Determine the (X, Y) coordinate at the center of the cell enclosing the given text.  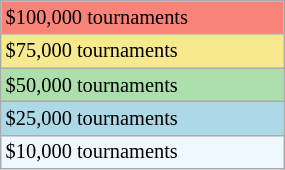
$50,000 tournaments (142, 85)
$100,000 tournaments (142, 17)
$25,000 tournaments (142, 118)
$75,000 tournaments (142, 51)
$10,000 tournaments (142, 152)
